Identify which cell holds the provided text, then report its (x, y) central coordinate. 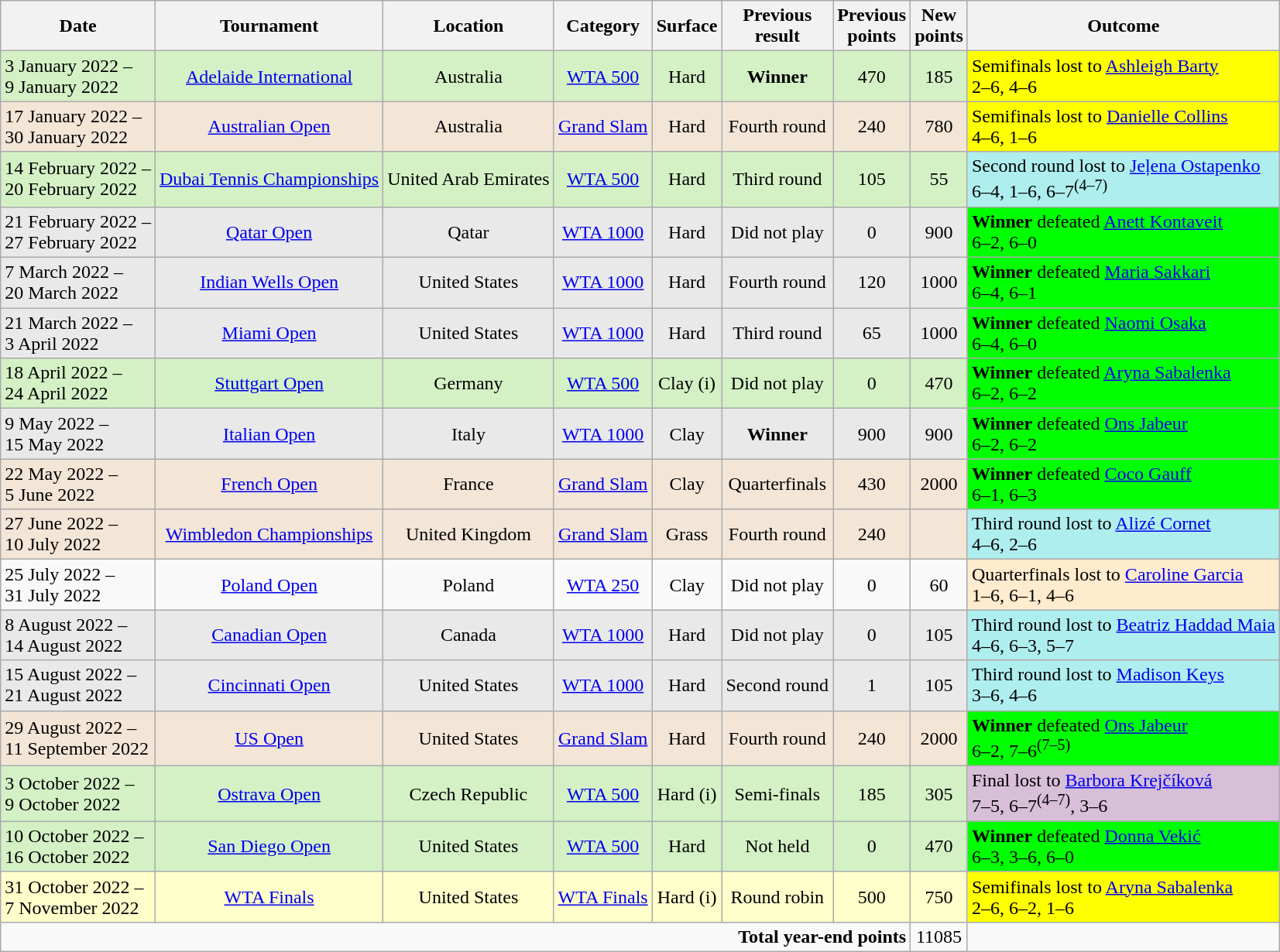
22 May 2022 –5 June 2022 (78, 485)
Qatar (468, 232)
3 January 2022 –9 January 2022 (78, 76)
United Arab Emirates (468, 180)
Winner defeated Anett Kontaveit6–2, 6–0 (1123, 232)
Qatar Open (269, 232)
French Open (269, 485)
60 (939, 585)
Semifinals lost to Danielle Collins4–6, 1–6 (1123, 127)
10 October 2022 –16 October 2022 (78, 847)
8 August 2022 –14 August 2022 (78, 635)
Winner defeated Ons Jabeur6–2, 6–2 (1123, 433)
Third round lost to Alizé Cornet4–6, 2–6 (1123, 534)
Canadian Open (269, 635)
Poland (468, 585)
Date (78, 26)
25 July 2022 –31 July 2022 (78, 585)
305 (939, 794)
WTA 250 (602, 585)
Tournament (269, 26)
Poland Open (269, 585)
Winner defeated Maria Sakkari6–4, 6–1 (1123, 283)
55 (939, 180)
29 August 2022 –11 September 2022 (78, 738)
Second round (777, 686)
Winner defeated Aryna Sabalenka6–2, 6–2 (1123, 384)
Semi-finals (777, 794)
Newpoints (939, 26)
Ostrava Open (269, 794)
500 (872, 896)
Round robin (777, 896)
Third round lost to Madison Keys3–6, 4–6 (1123, 686)
Italian Open (269, 433)
Quarterfinals lost to Caroline Garcia1–6, 6–1, 4–6 (1123, 585)
Indian Wells Open (269, 283)
Third round lost to Beatriz Haddad Maia4–6, 6–3, 5–7 (1123, 635)
United Kingdom (468, 534)
Surface (687, 26)
18 April 2022 –24 April 2022 (78, 384)
Previouspoints (872, 26)
France (468, 485)
65 (872, 333)
Winner defeated Ons Jabeur6–2, 7–6(7–5) (1123, 738)
Not held (777, 847)
Winner defeated Naomi Osaka6–4, 6–0 (1123, 333)
US Open (269, 738)
Total year-end points (455, 937)
Australian Open (269, 127)
11085 (939, 937)
430 (872, 485)
3 October 2022 –9 October 2022 (78, 794)
21 March 2022 –3 April 2022 (78, 333)
Second round lost to Jeļena Ostapenko6–4, 1–6, 6–7(4–7) (1123, 180)
Italy (468, 433)
14 February 2022 –20 February 2022 (78, 180)
Semifinals lost to Ashleigh Barty2–6, 4–6 (1123, 76)
Location (468, 26)
Canada (468, 635)
Grass (687, 534)
120 (872, 283)
Outcome (1123, 26)
Semifinals lost to Aryna Sabalenka2–6, 6–2, 1–6 (1123, 896)
9 May 2022 –15 May 2022 (78, 433)
Germany (468, 384)
Quarterfinals (777, 485)
San Diego Open (269, 847)
Category (602, 26)
Dubai Tennis Championships (269, 180)
780 (939, 127)
Stuttgart Open (269, 384)
21 February 2022 –27 February 2022 (78, 232)
Winner defeated Donna Vekić6–3, 3–6, 6–0 (1123, 847)
Czech Republic (468, 794)
27 June 2022 –10 July 2022 (78, 534)
Clay (i) (687, 384)
Previousresult (777, 26)
1 (872, 686)
Wimbledon Championships (269, 534)
7 March 2022 –20 March 2022 (78, 283)
15 August 2022 –21 August 2022 (78, 686)
31 October 2022 –7 November 2022 (78, 896)
750 (939, 896)
Winner defeated Coco Gauff6–1, 6–3 (1123, 485)
Miami Open (269, 333)
Final lost to Barbora Krejčíková7–5, 6–7(4–7), 3–6 (1123, 794)
Cincinnati Open (269, 686)
17 January 2022 –30 January 2022 (78, 127)
Adelaide International (269, 76)
